Output the [x, y] coordinate of the center of the cell containing the given text.  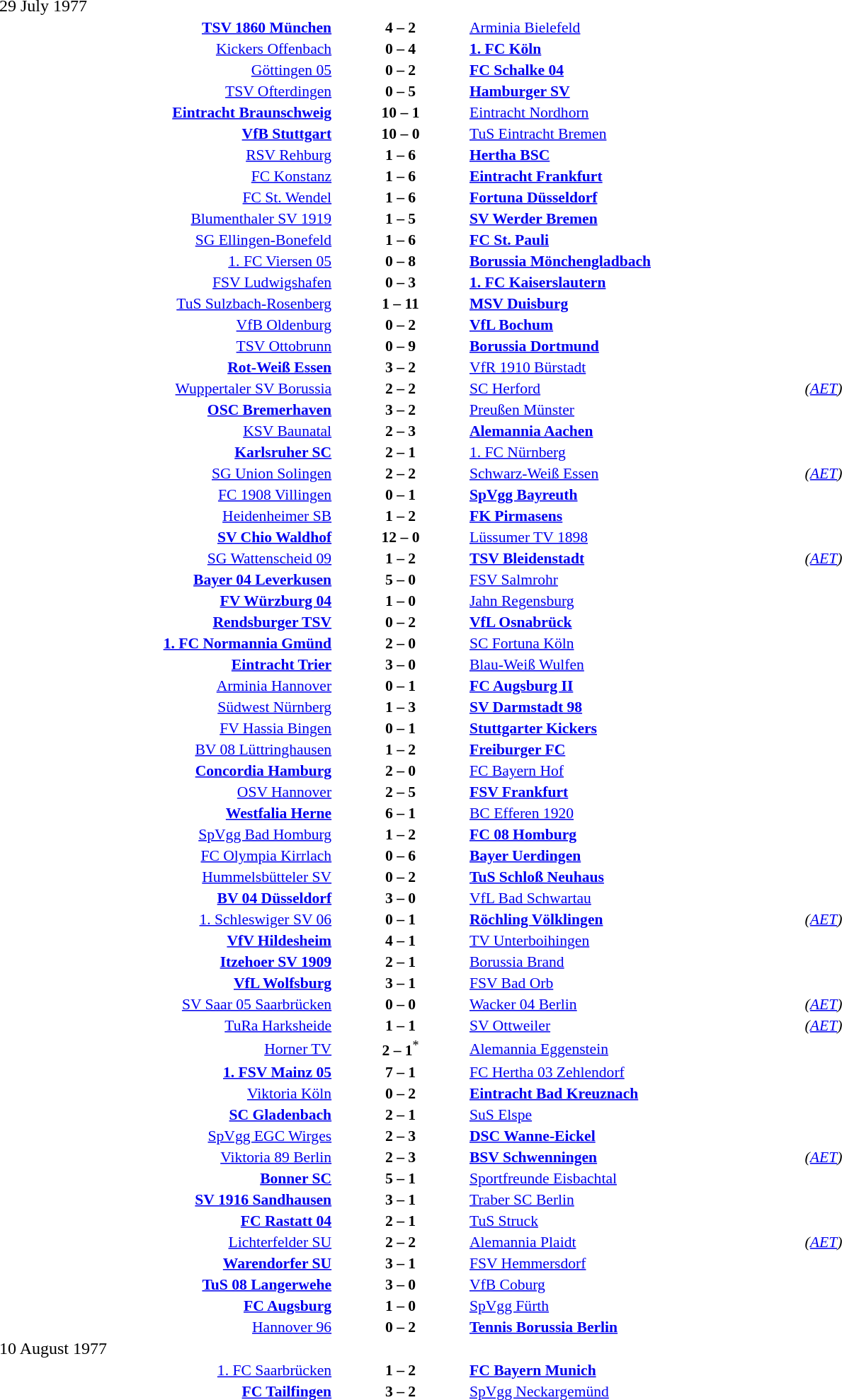
Alemannia Aachen [635, 430]
0 – 4 [401, 48]
Borussia Dortmund [635, 345]
FC St. Pauli [635, 239]
TuS Struck [635, 1220]
12 – 0 [401, 537]
SC Fortuna Köln [635, 643]
FC Augsburg II [635, 685]
0 – 5 [401, 91]
Borussia Brand [635, 961]
Eintracht Frankfurt [635, 176]
Wacker 04 Berlin [635, 1004]
FC Bayern Munich [635, 1370]
1. FC Kaiserslautern [635, 282]
FC 08 Homburg [635, 834]
SV Werder Bremen [635, 218]
Eintracht Nordhorn [635, 112]
2 – 1* [401, 1048]
1 – 11 [401, 303]
FC Bayern Hof [635, 770]
1 – 1 [401, 1025]
5 – 1 [401, 1178]
TuS Schloß Neuhaus [635, 876]
1. FC Köln [635, 48]
Fortuna Düsseldorf [635, 197]
4 – 1 [401, 940]
Borussia Mönchengladbach [635, 260]
VfL Osnabrück [635, 621]
BSV Schwenningen [635, 1157]
FSV Frankfurt [635, 791]
FSV Hemmersdorf [635, 1263]
7 – 1 [401, 1072]
10 – 1 [401, 112]
1 – 3 [401, 706]
Preußen Münster [635, 409]
1 – 5 [401, 218]
SuS Elspe [635, 1114]
0 – 9 [401, 345]
Sportfreunde Eisbachtal [635, 1178]
0 – 8 [401, 260]
FC Schalke 04 [635, 69]
1. FC Nürnberg [635, 452]
SV Darmstadt 98 [635, 706]
Jahn Regensburg [635, 600]
Eintracht Bad Kreuznach [635, 1093]
2 – 5 [401, 791]
Bayer Uerdingen [635, 855]
4 – 2 [401, 27]
SC Herford [635, 388]
Blau-Weiß Wulfen [635, 664]
Traber SC Berlin [635, 1199]
MSV Duisburg [635, 303]
VfB Coburg [635, 1284]
Hertha BSC [635, 154]
TSV Bleidenstadt [635, 558]
VfL Bad Schwartau [635, 897]
FC Hertha 03 Zehlendorf [635, 1072]
BC Efferen 1920 [635, 813]
SpVgg Bayreuth [635, 494]
SpVgg Fürth [635, 1305]
DSC Wanne-Eickel [635, 1135]
Arminia Bielefeld [635, 27]
0 – 6 [401, 855]
Röchling Völklingen [635, 919]
FK Pirmasens [635, 515]
Alemannia Eggenstein [635, 1048]
Tennis Borussia Berlin [635, 1326]
Hamburger SV [635, 91]
Stuttgarter Kickers [635, 728]
5 – 0 [401, 579]
0 – 0 [401, 1004]
Schwarz-Weiß Essen [635, 473]
VfL Bochum [635, 324]
Alemannia Plaidt [635, 1241]
0 – 3 [401, 282]
TuS Eintracht Bremen [635, 133]
FSV Salmrohr [635, 579]
6 – 1 [401, 813]
Freiburger FC [635, 749]
VfR 1910 Bürstadt [635, 367]
TV Unterboihingen [635, 940]
Lüssumer TV 1898 [635, 537]
FSV Bad Orb [635, 982]
10 – 0 [401, 133]
SV Ottweiler [635, 1025]
